For the text-containing cell, return its midpoint in (X, Y) coordinate format. 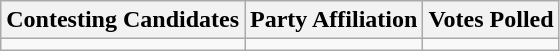
Party Affiliation (334, 20)
Contesting Candidates (123, 20)
Votes Polled (491, 20)
